Detect which cell encompasses the target text, then output its [X, Y] center coordinate. 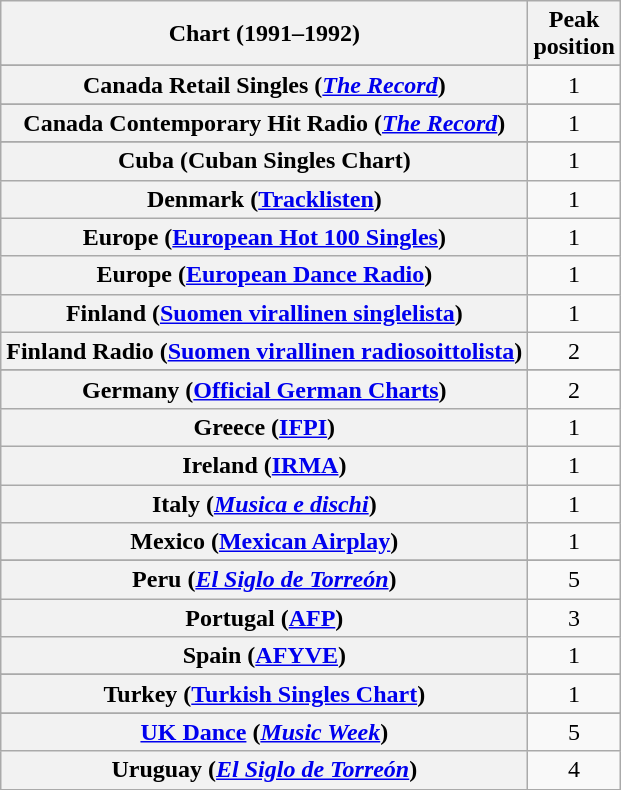
Mexico (Mexican Airplay) [264, 542]
Finland Radio (Suomen virallinen radiosoittolista) [264, 351]
Portugal (AFP) [264, 618]
Europe (European Dance Radio) [264, 275]
Italy (Musica e dischi) [264, 503]
Europe (European Hot 100 Singles) [264, 237]
3 [574, 618]
Peakposition [574, 34]
4 [574, 770]
Turkey (Turkish Singles Chart) [264, 694]
Canada Retail Singles (The Record) [264, 85]
Chart (1991–1992) [264, 34]
UK Dance (Music Week) [264, 732]
Peru (El Siglo de Torreón) [264, 580]
Germany (Official German Charts) [264, 389]
Ireland (IRMA) [264, 465]
Uruguay (El Siglo de Torreón) [264, 770]
Finland (Suomen virallinen singlelista) [264, 313]
Greece (IFPI) [264, 427]
Canada Contemporary Hit Radio (The Record) [264, 123]
Spain (AFYVE) [264, 656]
Denmark (Tracklisten) [264, 199]
Cuba (Cuban Singles Chart) [264, 161]
